Determine the [X, Y] coordinate at the center of the cell enclosing the given text.  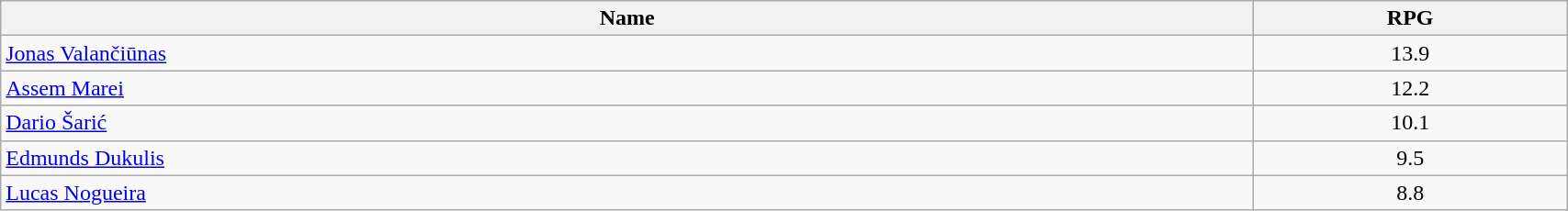
Name [627, 18]
13.9 [1411, 53]
RPG [1411, 18]
Lucas Nogueira [627, 193]
Assem Marei [627, 88]
Dario Šarić [627, 123]
10.1 [1411, 123]
Jonas Valančiūnas [627, 53]
8.8 [1411, 193]
12.2 [1411, 88]
Edmunds Dukulis [627, 158]
9.5 [1411, 158]
